Determine the [x, y] coordinate at the center of the cell enclosing the given text.  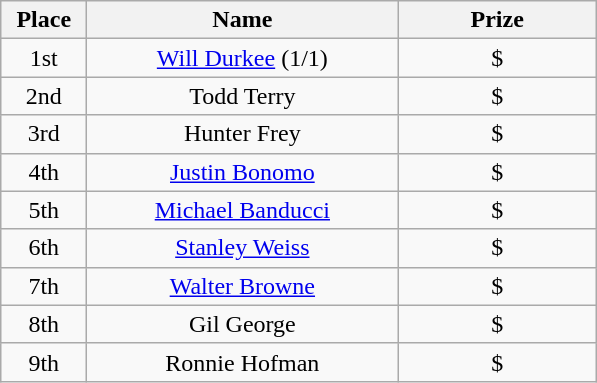
Walter Browne [242, 286]
Hunter Frey [242, 134]
3rd [44, 134]
Place [44, 20]
8th [44, 324]
Stanley Weiss [242, 248]
Todd Terry [242, 96]
Michael Banducci [242, 210]
Gil George [242, 324]
Prize [498, 20]
6th [44, 248]
5th [44, 210]
Name [242, 20]
9th [44, 362]
Justin Bonomo [242, 172]
2nd [44, 96]
1st [44, 58]
Will Durkee (1/1) [242, 58]
Ronnie Hofman [242, 362]
7th [44, 286]
4th [44, 172]
